Extract the [x, y] coordinate from the center of the cell holding the provided text.  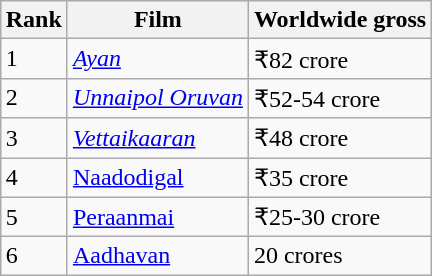
3 [34, 138]
₹25-30 crore [340, 217]
4 [34, 178]
6 [34, 256]
20 crores [340, 256]
Rank [34, 20]
₹52-54 crore [340, 98]
2 [34, 98]
5 [34, 217]
Naadodigal [158, 178]
₹48 crore [340, 138]
Film [158, 20]
Aadhavan [158, 256]
₹82 crore [340, 59]
1 [34, 59]
Ayan [158, 59]
Peraanmai [158, 217]
Worldwide gross [340, 20]
Unnaipol Oruvan [158, 98]
₹35 crore [340, 178]
Vettaikaaran [158, 138]
